Capture the cell that displays the provided text and extract its [x, y] central coordinate. 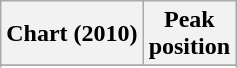
Peakposition [189, 34]
Chart (2010) [72, 34]
